Pinpoint the cell where the given text exists, returning its [X, Y] midpoint coordinate. 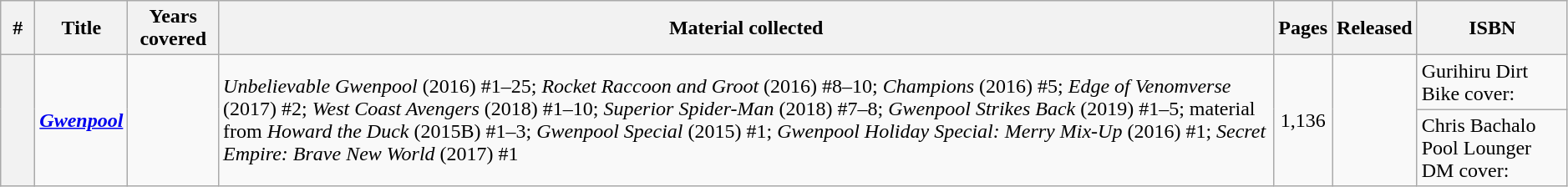
Released [1375, 28]
ISBN [1492, 28]
# [18, 28]
1,136 [1303, 120]
Pages [1303, 28]
Years covered [174, 28]
Material collected [747, 28]
Gwenpool [82, 120]
Chris Bachalo Pool Lounger DM cover: [1492, 148]
Title [82, 28]
Gurihiru Dirt Bike cover: [1492, 82]
